From the cell containing the given text, extract its center point as [X, Y] coordinate. 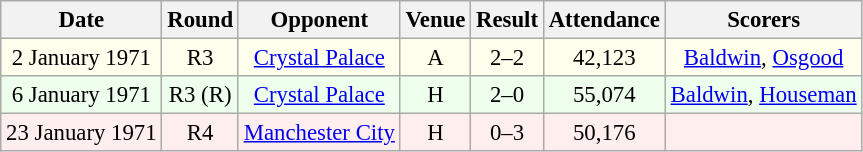
R3 (R) [200, 95]
55,074 [604, 95]
42,123 [604, 58]
2–0 [508, 95]
Baldwin, Osgood [764, 58]
R4 [200, 133]
Round [200, 20]
6 January 1971 [82, 95]
Baldwin, Houseman [764, 95]
R3 [200, 58]
Scorers [764, 20]
Attendance [604, 20]
Result [508, 20]
2 January 1971 [82, 58]
Venue [436, 20]
Date [82, 20]
0–3 [508, 133]
Opponent [319, 20]
2–2 [508, 58]
Manchester City [319, 133]
50,176 [604, 133]
23 January 1971 [82, 133]
A [436, 58]
